Identify which cell holds the provided text, then report its (X, Y) central coordinate. 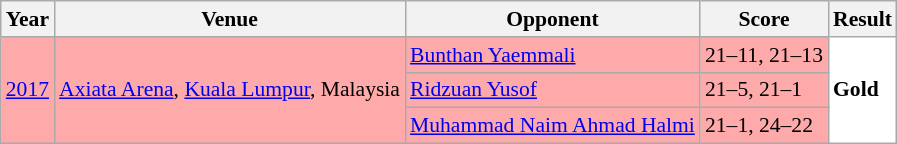
Bunthan Yaemmali (552, 55)
Year (28, 19)
21–11, 21–13 (764, 55)
21–5, 21–1 (764, 90)
Gold (862, 90)
Score (764, 19)
Result (862, 19)
Ridzuan Yusof (552, 90)
21–1, 24–22 (764, 126)
Muhammad Naim Ahmad Halmi (552, 126)
Venue (230, 19)
2017 (28, 90)
Opponent (552, 19)
Axiata Arena, Kuala Lumpur, Malaysia (230, 90)
